Identify which cell holds the provided text, then report its (X, Y) central coordinate. 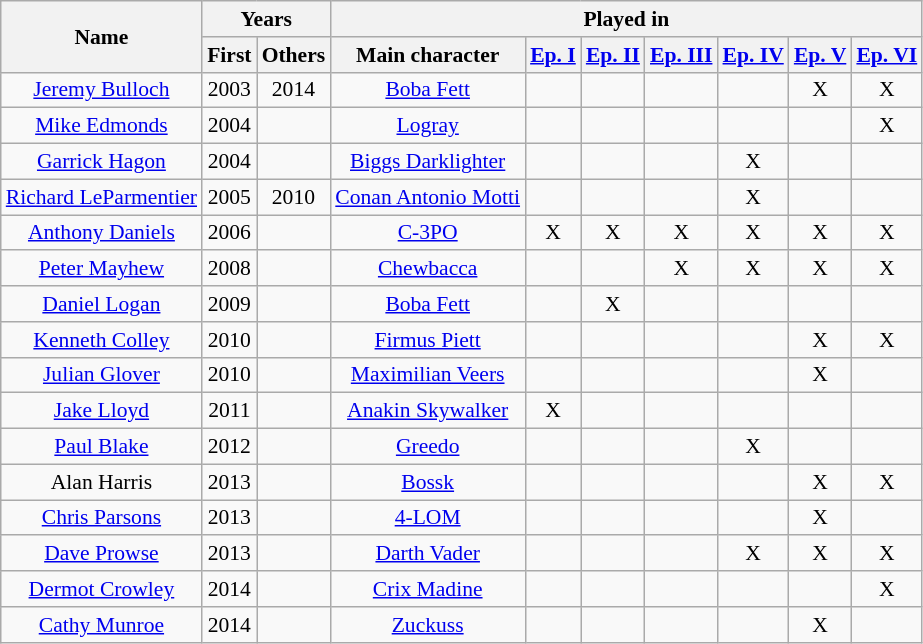
2006 (229, 233)
Firmus Piett (428, 340)
Ep. III (682, 55)
Maximilian Veers (428, 375)
2011 (229, 411)
Cathy Munroe (102, 625)
Dave Prowse (102, 554)
Ep. V (820, 55)
Daniel Logan (102, 304)
Main character (428, 55)
Anakin Skywalker (428, 411)
Julian Glover (102, 375)
2009 (229, 304)
Peter Mayhew (102, 269)
Biggs Darklighter (428, 162)
Anthony Daniels (102, 233)
Ep. I (553, 55)
Alan Harris (102, 482)
2008 (229, 269)
Jake Lloyd (102, 411)
Greedo (428, 447)
Garrick Hagon (102, 162)
Chris Parsons (102, 518)
Crix Madine (428, 589)
First (229, 55)
Kenneth Colley (102, 340)
2003 (229, 90)
Ep. IV (752, 55)
Logray (428, 126)
Ep. VI (886, 55)
Name (102, 36)
Richard LeParmentier (102, 197)
2005 (229, 197)
Dermot Crowley (102, 589)
Zuckuss (428, 625)
Jeremy Bulloch (102, 90)
Chewbacca (428, 269)
Ep. II (613, 55)
Years (266, 19)
C-3PO (428, 233)
Paul Blake (102, 447)
Played in (626, 19)
Darth Vader (428, 554)
4-LOM (428, 518)
2012 (229, 447)
Conan Antonio Motti (428, 197)
Mike Edmonds (102, 126)
Others (294, 55)
Bossk (428, 482)
